For the text-containing cell, return its midpoint in (X, Y) coordinate format. 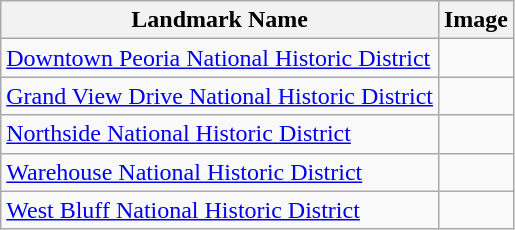
Downtown Peoria National Historic District (220, 58)
Grand View Drive National Historic District (220, 96)
West Bluff National Historic District (220, 210)
Image (476, 20)
Warehouse National Historic District (220, 172)
Northside National Historic District (220, 134)
Landmark Name (220, 20)
